Identify which cell holds the provided text, then report its (x, y) central coordinate. 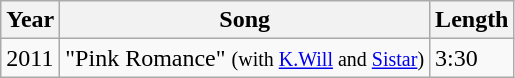
2011 (30, 58)
Year (30, 20)
"Pink Romance" (with K.Will and Sistar) (245, 58)
Length (472, 20)
3:30 (472, 58)
Song (245, 20)
